Capture the cell that displays the provided text and extract its (x, y) central coordinate. 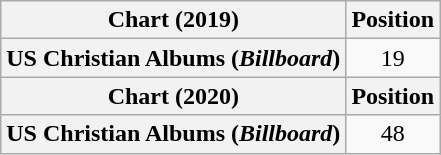
48 (393, 134)
19 (393, 58)
Chart (2019) (174, 20)
Chart (2020) (174, 96)
